Detect which cell encompasses the target text, then output its (x, y) center coordinate. 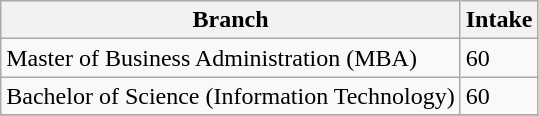
Bachelor of Science (Information Technology) (230, 96)
Master of Business Administration (MBA) (230, 58)
Intake (499, 20)
Branch (230, 20)
